Identify which cell holds the provided text, then report its [x, y] central coordinate. 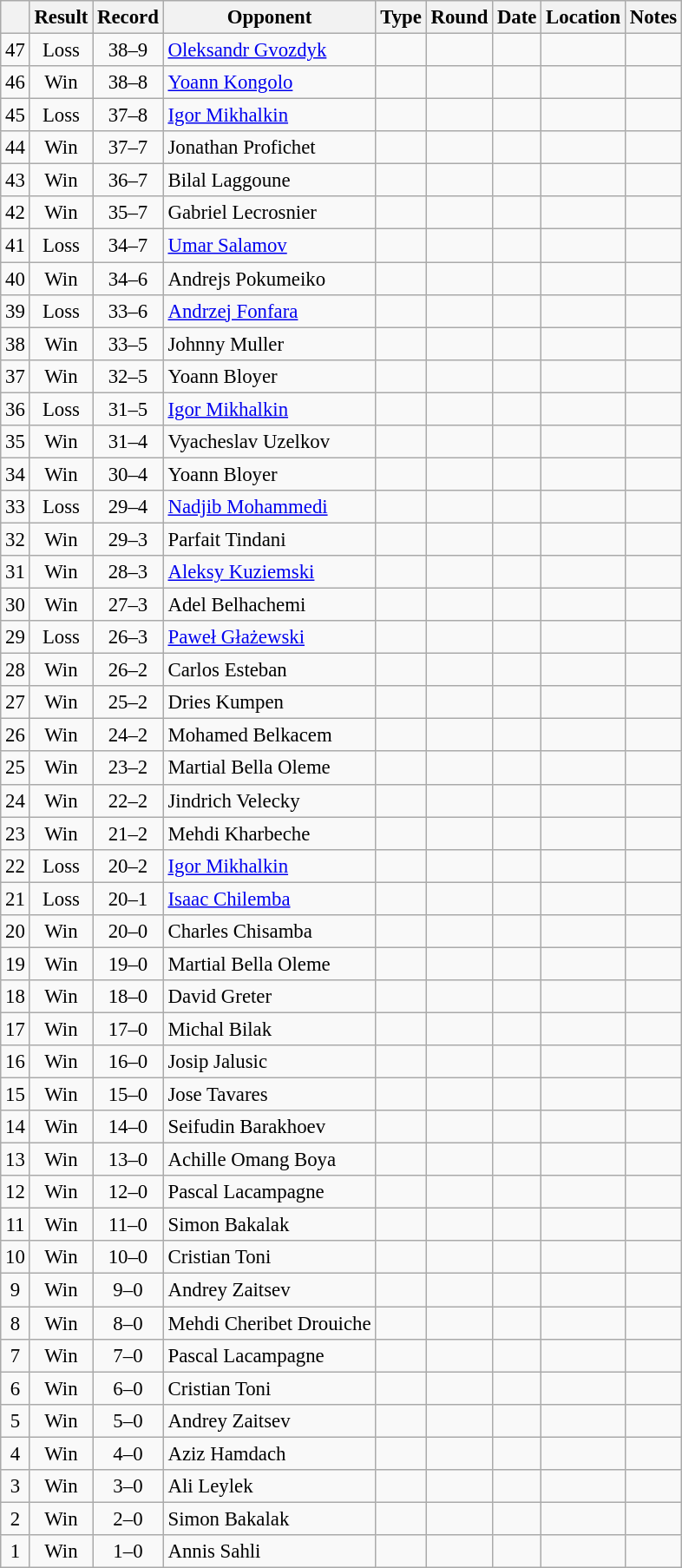
14–0 [128, 1127]
Round [459, 17]
Annis Sahli [269, 1552]
Jindrich Velecky [269, 800]
29 [16, 637]
36–7 [128, 181]
Paweł Głażewski [269, 637]
46 [16, 82]
Umar Salamov [269, 246]
David Greter [269, 997]
23–2 [128, 768]
13 [16, 1160]
22 [16, 866]
Type [401, 17]
25–2 [128, 702]
Parfait Tindani [269, 539]
Andrejs Pokumeiko [269, 279]
20–1 [128, 899]
14 [16, 1127]
15–0 [128, 1095]
Aleksy Kuziemski [269, 572]
28 [16, 670]
22–2 [128, 800]
2–0 [128, 1519]
31–4 [128, 442]
Mehdi Kharbeche [269, 833]
Carlos Esteban [269, 670]
Record [128, 17]
27 [16, 702]
3–0 [128, 1486]
33–6 [128, 311]
Mohamed Belkacem [269, 735]
Josip Jalusic [269, 1062]
30–4 [128, 474]
36 [16, 409]
6–0 [128, 1388]
Jose Tavares [269, 1095]
13–0 [128, 1160]
7–0 [128, 1355]
32 [16, 539]
9 [16, 1290]
40 [16, 279]
44 [16, 148]
21–2 [128, 833]
Oleksandr Gvozdyk [269, 50]
24 [16, 800]
10 [16, 1258]
33–5 [128, 344]
20–0 [128, 932]
32–5 [128, 376]
38 [16, 344]
26–3 [128, 637]
35 [16, 442]
5–0 [128, 1420]
37–8 [128, 115]
Seifudin Barakhoev [269, 1127]
38–8 [128, 82]
2 [16, 1519]
10–0 [128, 1258]
31–5 [128, 409]
23 [16, 833]
Dries Kumpen [269, 702]
21 [16, 899]
Mehdi Cheribet Drouiche [269, 1323]
Jonathan Profichet [269, 148]
31 [16, 572]
Adel Belhachemi [269, 605]
Notes [652, 17]
17 [16, 1029]
39 [16, 311]
18–0 [128, 997]
47 [16, 50]
15 [16, 1095]
12–0 [128, 1192]
Vyacheslav Uzelkov [269, 442]
4 [16, 1453]
18 [16, 997]
16 [16, 1062]
41 [16, 246]
Aziz Hamdach [269, 1453]
45 [16, 115]
28–3 [128, 572]
Yoann Kongolo [269, 82]
Bilal Laggoune [269, 181]
29–4 [128, 507]
43 [16, 181]
26–2 [128, 670]
Date [517, 17]
34–7 [128, 246]
26 [16, 735]
29–3 [128, 539]
Opponent [269, 17]
11 [16, 1225]
34–6 [128, 279]
8–0 [128, 1323]
34 [16, 474]
33 [16, 507]
30 [16, 605]
4–0 [128, 1453]
3 [16, 1486]
20 [16, 932]
Gabriel Lecrosnier [269, 213]
Andrzej Fonfara [269, 311]
37–7 [128, 148]
16–0 [128, 1062]
38–9 [128, 50]
19–0 [128, 964]
Isaac Chilemba [269, 899]
1 [16, 1552]
Michal Bilak [269, 1029]
1–0 [128, 1552]
17–0 [128, 1029]
Achille Omang Boya [269, 1160]
24–2 [128, 735]
7 [16, 1355]
Location [583, 17]
37 [16, 376]
35–7 [128, 213]
Nadjib Mohammedi [269, 507]
27–3 [128, 605]
42 [16, 213]
8 [16, 1323]
19 [16, 964]
Ali Leylek [269, 1486]
Johnny Muller [269, 344]
11–0 [128, 1225]
5 [16, 1420]
20–2 [128, 866]
6 [16, 1388]
25 [16, 768]
12 [16, 1192]
9–0 [128, 1290]
Result [61, 17]
Charles Chisamba [269, 932]
